Pinpoint the cell where the given text exists, returning its [X, Y] midpoint coordinate. 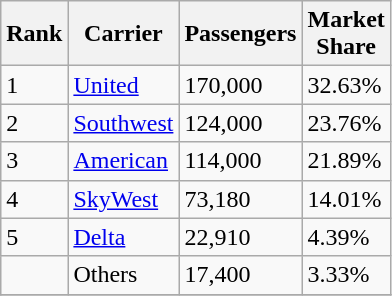
4 [34, 199]
United [124, 85]
Rank [34, 34]
17,400 [240, 275]
SkyWest [124, 199]
Carrier [124, 34]
14.01% [346, 199]
124,000 [240, 123]
170,000 [240, 85]
American [124, 161]
Others [124, 275]
114,000 [240, 161]
23.76% [346, 123]
22,910 [240, 237]
Passengers [240, 34]
Southwest [124, 123]
3 [34, 161]
1 [34, 85]
2 [34, 123]
4.39% [346, 237]
MarketShare [346, 34]
Delta [124, 237]
73,180 [240, 199]
3.33% [346, 275]
5 [34, 237]
21.89% [346, 161]
32.63% [346, 85]
